Capture the cell that displays the provided text and extract its [X, Y] central coordinate. 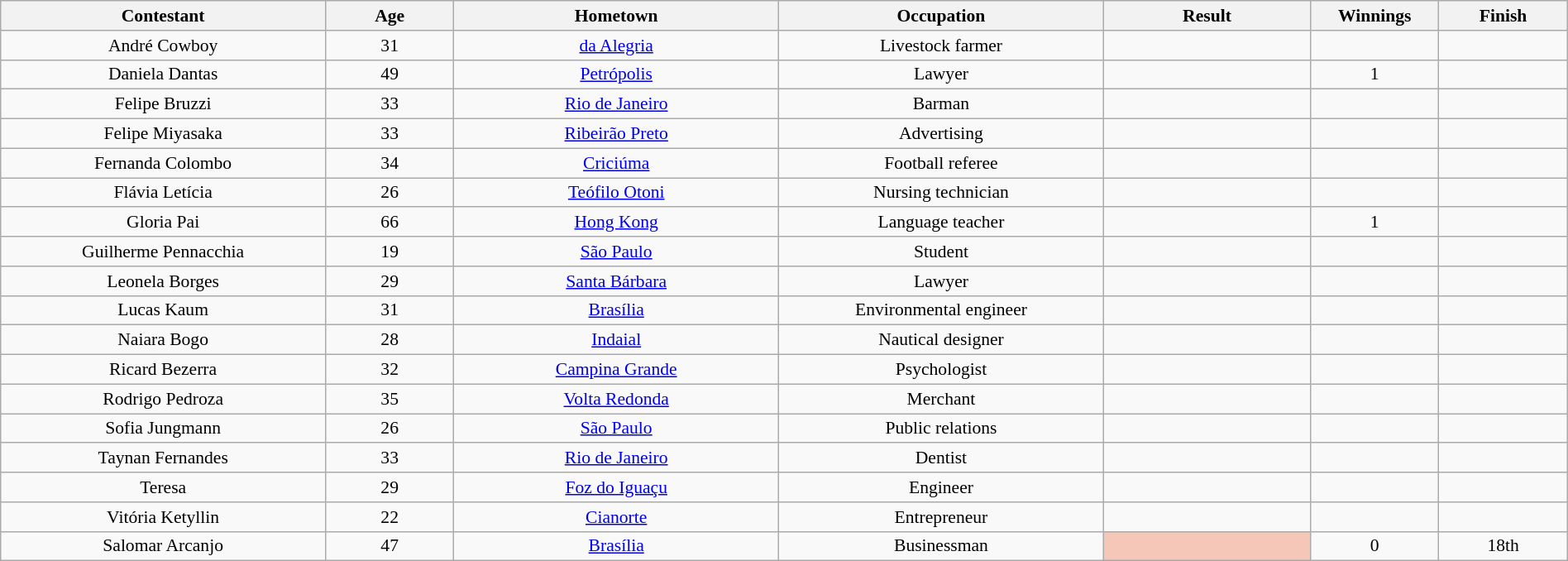
Guilherme Pennacchia [164, 252]
Naiara Bogo [164, 340]
47 [390, 546]
32 [390, 370]
34 [390, 163]
Barman [941, 104]
Daniela Dantas [164, 74]
19 [390, 252]
Finish [1503, 16]
Ribeirão Preto [617, 134]
Football referee [941, 163]
Indaial [617, 340]
Flávia Letícia [164, 193]
Felipe Miyasaka [164, 134]
22 [390, 517]
Lucas Kaum [164, 310]
Language teacher [941, 223]
Hometown [617, 16]
Livestock farmer [941, 46]
Felipe Bruzzi [164, 104]
Petrópolis [617, 74]
Campina Grande [617, 370]
Nursing technician [941, 193]
Businessman [941, 546]
66 [390, 223]
49 [390, 74]
28 [390, 340]
0 [1374, 546]
Santa Bárbara [617, 281]
Age [390, 16]
Volta Redonda [617, 399]
Teresa [164, 487]
Cianorte [617, 517]
Contestant [164, 16]
Rodrigo Pedroza [164, 399]
Student [941, 252]
Occupation [941, 16]
da Alegria [617, 46]
Environmental engineer [941, 310]
Teófilo Otoni [617, 193]
Taynan Fernandes [164, 458]
Leonela Borges [164, 281]
Vitória Ketyllin [164, 517]
Sofia Jungmann [164, 429]
Nautical designer [941, 340]
Entrepreneur [941, 517]
Public relations [941, 429]
Winnings [1374, 16]
Psychologist [941, 370]
Engineer [941, 487]
Fernanda Colombo [164, 163]
35 [390, 399]
Foz do Iguaçu [617, 487]
Ricard Bezerra [164, 370]
Hong Kong [617, 223]
Merchant [941, 399]
18th [1503, 546]
Criciúma [617, 163]
Dentist [941, 458]
Advertising [941, 134]
Result [1207, 16]
Salomar Arcanjo [164, 546]
Gloria Pai [164, 223]
André Cowboy [164, 46]
